Output the (x, y) coordinate of the center of the cell containing the given text.  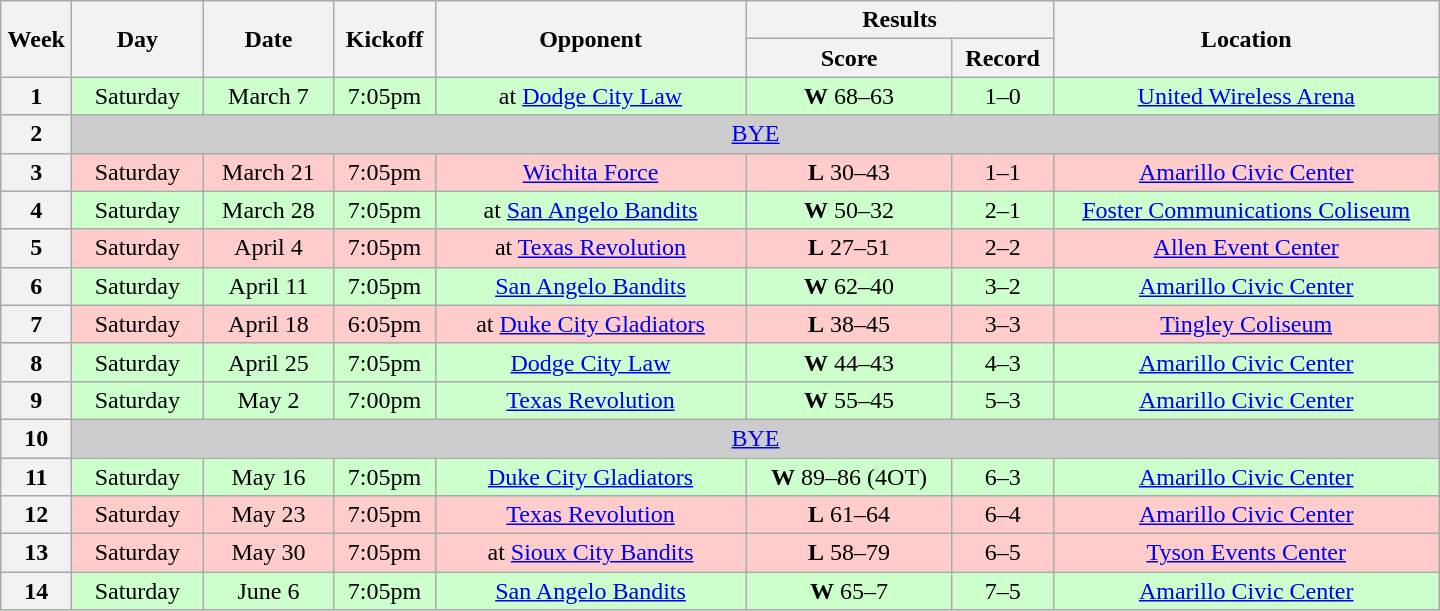
6:05pm (384, 324)
March 7 (268, 96)
L 38–45 (849, 324)
4–3 (1002, 362)
3–2 (1002, 286)
L 58–79 (849, 553)
March 28 (268, 210)
Tingley Coliseum (1246, 324)
5 (36, 248)
Date (268, 39)
5–3 (1002, 400)
Opponent (590, 39)
United Wireless Arena (1246, 96)
Location (1246, 39)
8 (36, 362)
W 89–86 (4OT) (849, 477)
1–1 (1002, 172)
Day (138, 39)
6–3 (1002, 477)
2–1 (1002, 210)
4 (36, 210)
10 (36, 438)
Score (849, 58)
Wichita Force (590, 172)
May 2 (268, 400)
Kickoff (384, 39)
3–3 (1002, 324)
at Duke City Gladiators (590, 324)
W 68–63 (849, 96)
Tyson Events Center (1246, 553)
Foster Communications Coliseum (1246, 210)
at Texas Revolution (590, 248)
13 (36, 553)
Dodge City Law (590, 362)
2 (36, 134)
1 (36, 96)
L 61–64 (849, 515)
May 16 (268, 477)
L 30–43 (849, 172)
7 (36, 324)
March 21 (268, 172)
2–2 (1002, 248)
May 30 (268, 553)
W 65–7 (849, 591)
9 (36, 400)
at Sioux City Bandits (590, 553)
April 4 (268, 248)
Record (1002, 58)
W 50–32 (849, 210)
June 6 (268, 591)
Duke City Gladiators (590, 477)
April 25 (268, 362)
1–0 (1002, 96)
W 44–43 (849, 362)
Results (900, 20)
11 (36, 477)
7–5 (1002, 591)
Allen Event Center (1246, 248)
12 (36, 515)
Week (36, 39)
May 23 (268, 515)
L 27–51 (849, 248)
14 (36, 591)
April 18 (268, 324)
at Dodge City Law (590, 96)
6–4 (1002, 515)
6–5 (1002, 553)
W 62–40 (849, 286)
6 (36, 286)
April 11 (268, 286)
at San Angelo Bandits (590, 210)
7:00pm (384, 400)
W 55–45 (849, 400)
3 (36, 172)
